From the cell containing the given text, extract its center point as [X, Y] coordinate. 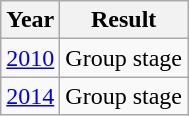
2010 [30, 58]
2014 [30, 96]
Result [124, 20]
Year [30, 20]
